Return the (X, Y) coordinate for the center point of the cell that contains the specified text.  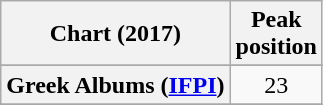
Chart (2017) (116, 34)
23 (276, 85)
Greek Albums (IFPI) (116, 85)
Peak position (276, 34)
